Capture the cell that displays the provided text and extract its [X, Y] central coordinate. 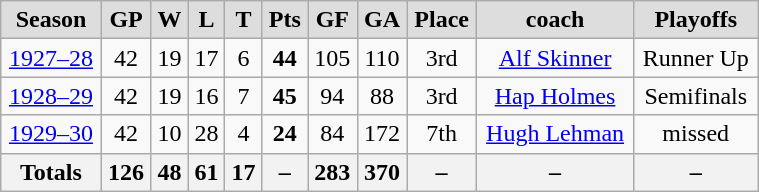
Playoffs [696, 20]
84 [333, 134]
105 [333, 58]
1927–28 [51, 58]
Pts [284, 20]
7 [244, 96]
GP [126, 20]
28 [206, 134]
94 [333, 96]
61 [206, 172]
GF [333, 20]
Runner Up [696, 58]
7th [442, 134]
T [244, 20]
48 [170, 172]
24 [284, 134]
44 [284, 58]
370 [382, 172]
GA [382, 20]
Totals [51, 172]
Place [442, 20]
1929–30 [51, 134]
172 [382, 134]
88 [382, 96]
missed [696, 134]
1928–29 [51, 96]
Hap Holmes [554, 96]
L [206, 20]
16 [206, 96]
coach [554, 20]
Season [51, 20]
10 [170, 134]
45 [284, 96]
Semifinals [696, 96]
W [170, 20]
6 [244, 58]
Alf Skinner [554, 58]
Hugh Lehman [554, 134]
110 [382, 58]
283 [333, 172]
126 [126, 172]
4 [244, 134]
